For the text-containing cell, return its midpoint in (X, Y) coordinate format. 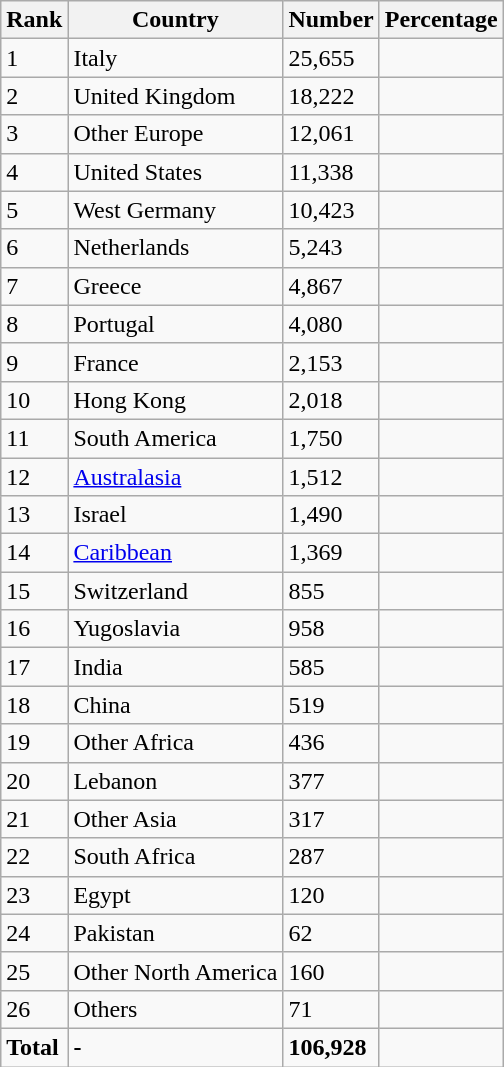
United Kingdom (176, 96)
7 (34, 286)
Other North America (176, 971)
France (176, 362)
22 (34, 857)
18,222 (331, 96)
11 (34, 438)
South America (176, 438)
25,655 (331, 58)
2 (34, 96)
Lebanon (176, 781)
Others (176, 1009)
317 (331, 819)
Australasia (176, 477)
Percentage (441, 20)
Other Africa (176, 743)
71 (331, 1009)
1 (34, 58)
377 (331, 781)
26 (34, 1009)
1,512 (331, 477)
United States (176, 172)
Italy (176, 58)
9 (34, 362)
12 (34, 477)
120 (331, 895)
855 (331, 591)
14 (34, 553)
16 (34, 629)
Greece (176, 286)
Pakistan (176, 933)
Rank (34, 20)
West Germany (176, 210)
Other Asia (176, 819)
287 (331, 857)
17 (34, 667)
South Africa (176, 857)
1,750 (331, 438)
24 (34, 933)
5,243 (331, 248)
1,490 (331, 515)
8 (34, 324)
4 (34, 172)
6 (34, 248)
Switzerland (176, 591)
160 (331, 971)
19 (34, 743)
Hong Kong (176, 400)
Other Europe (176, 134)
21 (34, 819)
4,080 (331, 324)
958 (331, 629)
11,338 (331, 172)
15 (34, 591)
India (176, 667)
18 (34, 705)
4,867 (331, 286)
Egypt (176, 895)
62 (331, 933)
25 (34, 971)
23 (34, 895)
585 (331, 667)
Caribbean (176, 553)
Netherlands (176, 248)
20 (34, 781)
China (176, 705)
436 (331, 743)
Yugoslavia (176, 629)
Israel (176, 515)
3 (34, 134)
106,928 (331, 1047)
Portugal (176, 324)
519 (331, 705)
Number (331, 20)
- (176, 1047)
10,423 (331, 210)
12,061 (331, 134)
2,153 (331, 362)
5 (34, 210)
10 (34, 400)
Total (34, 1047)
1,369 (331, 553)
2,018 (331, 400)
13 (34, 515)
Country (176, 20)
